Determine the [x, y] coordinate at the center of the cell enclosing the given text.  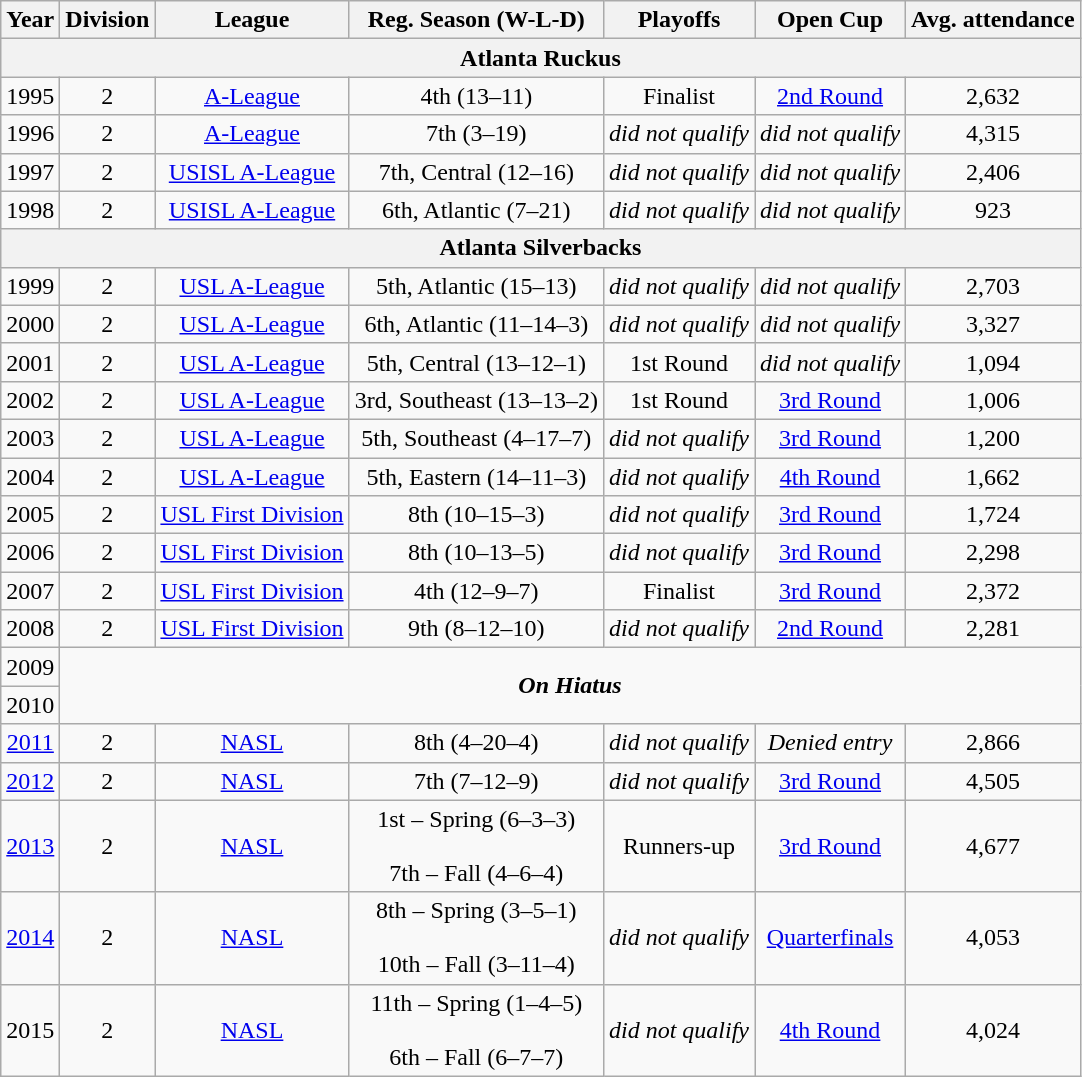
2,406 [994, 172]
1998 [30, 210]
Reg. Season (W-L-D) [476, 20]
6th, Atlantic (11–14–3) [476, 324]
2015 [30, 1030]
On Hiatus [570, 686]
5th, Southeast (4–17–7) [476, 438]
1,200 [994, 438]
3,327 [994, 324]
2004 [30, 477]
4th (13–11) [476, 96]
2000 [30, 324]
4,024 [994, 1030]
Quarterfinals [830, 938]
2007 [30, 591]
Denied entry [830, 743]
11th – Spring (1–4–5)6th – Fall (6–7–7) [476, 1030]
League [252, 20]
8th (10–15–3) [476, 515]
Year [30, 20]
2014 [30, 938]
4,315 [994, 134]
2009 [30, 667]
1st – Spring (6–3–3)7th – Fall (4–6–4) [476, 846]
4,677 [994, 846]
2011 [30, 743]
1,094 [994, 362]
1999 [30, 286]
1,006 [994, 400]
Runners-up [678, 846]
2006 [30, 553]
2001 [30, 362]
Atlanta Silverbacks [540, 248]
8th – Spring (3–5–1)10th – Fall (3–11–4) [476, 938]
7th (7–12–9) [476, 781]
4th (12–9–7) [476, 591]
2,281 [994, 629]
2,866 [994, 743]
2,632 [994, 96]
6th, Atlantic (7–21) [476, 210]
Playoffs [678, 20]
2013 [30, 846]
2012 [30, 781]
1995 [30, 96]
8th (4–20–4) [476, 743]
5th, Atlantic (15–13) [476, 286]
2010 [30, 705]
2,372 [994, 591]
1,662 [994, 477]
2008 [30, 629]
7th (3–19) [476, 134]
5th, Eastern (14–11–3) [476, 477]
923 [994, 210]
2002 [30, 400]
4,053 [994, 938]
Atlanta Ruckus [540, 58]
2,703 [994, 286]
2,298 [994, 553]
Division [108, 20]
1996 [30, 134]
7th, Central (12–16) [476, 172]
Open Cup [830, 20]
8th (10–13–5) [476, 553]
Avg. attendance [994, 20]
2005 [30, 515]
2003 [30, 438]
9th (8–12–10) [476, 629]
5th, Central (13–12–1) [476, 362]
3rd, Southeast (13–13–2) [476, 400]
1,724 [994, 515]
1997 [30, 172]
4,505 [994, 781]
